Identify which cell holds the provided text, then report its (X, Y) central coordinate. 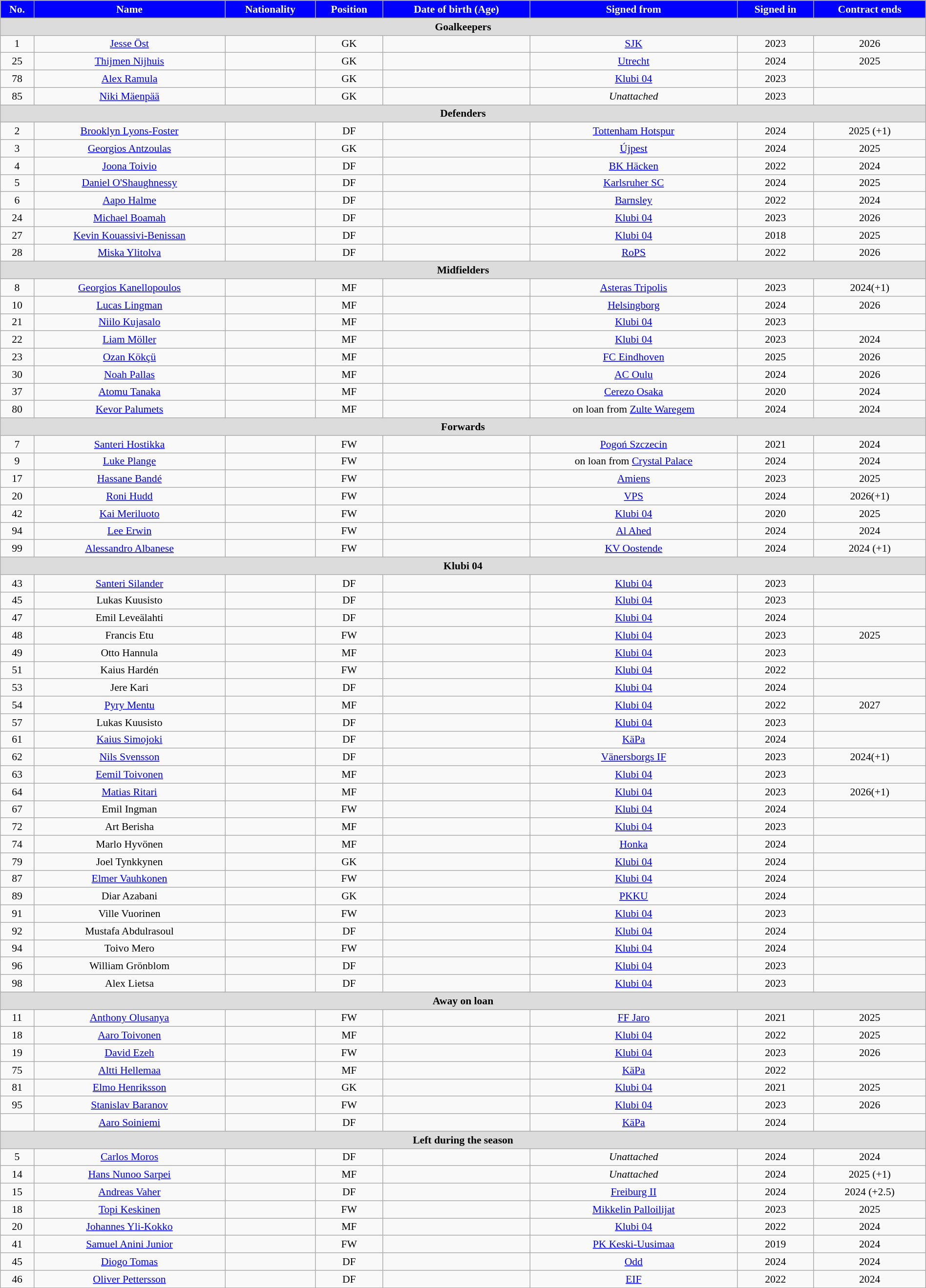
Signed from (633, 9)
Name (129, 9)
Kevin Kouassivi-Benissan (129, 235)
Pyry Mentu (129, 705)
Nationality (271, 9)
78 (17, 79)
RoPS (633, 253)
Position (349, 9)
Kai Meriluoto (129, 514)
10 (17, 305)
30 (17, 374)
AC Oulu (633, 374)
96 (17, 966)
Niilo Kujasalo (129, 322)
Hassane Bandé (129, 479)
2027 (869, 705)
Jere Kari (129, 688)
64 (17, 792)
87 (17, 879)
Topi Keskinen (129, 1209)
14 (17, 1175)
42 (17, 514)
SJK (633, 44)
Emil Ingman (129, 810)
57 (17, 723)
9 (17, 461)
48 (17, 636)
on loan from Crystal Palace (633, 461)
Eemil Toivonen (129, 775)
49 (17, 653)
Ville Vuorinen (129, 914)
Elmer Vauhkonen (129, 879)
89 (17, 896)
Midfielders (463, 270)
Daniel O'Shaughnessy (129, 183)
Away on loan (463, 1001)
2018 (776, 235)
Liam Möller (129, 340)
Joona Toivio (129, 166)
3 (17, 148)
Michael Boamah (129, 218)
Elmo Henriksson (129, 1088)
Lee Erwin (129, 531)
Niki Mäenpää (129, 96)
Samuel Anini Junior (129, 1245)
Oliver Pettersson (129, 1279)
63 (17, 775)
7 (17, 444)
37 (17, 392)
Brooklyn Lyons-Foster (129, 131)
Barnsley (633, 201)
Jesse Öst (129, 44)
Francis Etu (129, 636)
Johannes Yli-Kokko (129, 1227)
Roni Hudd (129, 497)
Diogo Tomas (129, 1262)
Amiens (633, 479)
EIF (633, 1279)
PKKU (633, 896)
Anthony Olusanya (129, 1018)
41 (17, 1245)
Marlo Hyvönen (129, 844)
67 (17, 810)
Mikkelin Palloilijat (633, 1209)
VPS (633, 497)
2 (17, 131)
Otto Hannula (129, 653)
Karlsruher SC (633, 183)
Cerezo Osaka (633, 392)
Kaius Hardén (129, 670)
Pogoń Szczecin (633, 444)
17 (17, 479)
Hans Nunoo Sarpei (129, 1175)
2019 (776, 1245)
Utrecht (633, 62)
Nils Svensson (129, 757)
8 (17, 288)
Tottenham Hotspur (633, 131)
Contract ends (869, 9)
21 (17, 322)
No. (17, 9)
27 (17, 235)
92 (17, 931)
Goalkeepers (463, 27)
Noah Pallas (129, 374)
Asteras Tripolis (633, 288)
19 (17, 1053)
Date of birth (Age) (456, 9)
Art Berisha (129, 827)
85 (17, 96)
1 (17, 44)
Carlos Moros (129, 1157)
43 (17, 583)
62 (17, 757)
Vänersborgs IF (633, 757)
75 (17, 1070)
FF Jaro (633, 1018)
Andreas Vaher (129, 1192)
47 (17, 618)
98 (17, 983)
95 (17, 1105)
Odd (633, 1262)
BK Häcken (633, 166)
25 (17, 62)
Georgios Kanellopoulos (129, 288)
Altti Hellemaa (129, 1070)
Al Ahed (633, 531)
Emil Leveälahti (129, 618)
Santeri Hostikka (129, 444)
Atomu Tanaka (129, 392)
Alex Ramula (129, 79)
91 (17, 914)
Stanislav Baranov (129, 1105)
24 (17, 218)
Joel Tynkkynen (129, 862)
22 (17, 340)
6 (17, 201)
Aaro Toivonen (129, 1036)
Mustafa Abdulrasoul (129, 931)
Miska Ylitolva (129, 253)
on loan from Zulte Waregem (633, 410)
72 (17, 827)
46 (17, 1279)
2024 (+1) (869, 549)
Matias Ritari (129, 792)
Thijmen Nijhuis (129, 62)
28 (17, 253)
4 (17, 166)
81 (17, 1088)
80 (17, 410)
William Grönblom (129, 966)
79 (17, 862)
Kaius Simojoki (129, 740)
53 (17, 688)
2024 (+2.5) (869, 1192)
54 (17, 705)
Luke Plange (129, 461)
61 (17, 740)
Forwards (463, 427)
74 (17, 844)
Alessandro Albanese (129, 549)
99 (17, 549)
Defenders (463, 114)
Honka (633, 844)
KV Oostende (633, 549)
11 (17, 1018)
Ozan Kökçü (129, 357)
Kevor Palumets (129, 410)
Újpest (633, 148)
PK Keski-Uusimaa (633, 1245)
Santeri Silander (129, 583)
Georgios Antzoulas (129, 148)
51 (17, 670)
Alex Lietsa (129, 983)
Left during the season (463, 1140)
Aaro Soiniemi (129, 1122)
FC Eindhoven (633, 357)
15 (17, 1192)
23 (17, 357)
Freiburg II (633, 1192)
Helsingborg (633, 305)
David Ezeh (129, 1053)
Signed in (776, 9)
Lucas Lingman (129, 305)
Toivo Mero (129, 949)
Diar Azabani (129, 896)
Aapo Halme (129, 201)
